Pinpoint the cell where the given text exists, returning its (x, y) midpoint coordinate. 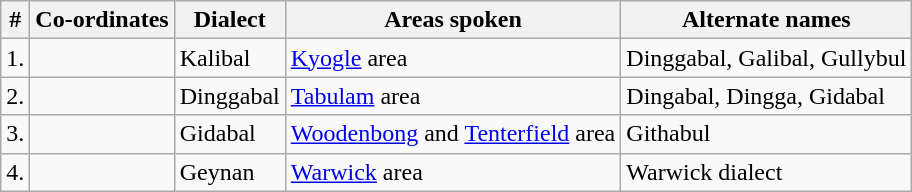
Dinggabal (230, 96)
Gidabal (230, 134)
2. (16, 96)
Kalibal (230, 58)
Dinggabal, Galibal, Gullybul (766, 58)
# (16, 20)
Tabulam area (453, 96)
Dialect (230, 20)
Warwick dialect (766, 172)
Warwick area (453, 172)
Geynan (230, 172)
Co-ordinates (102, 20)
Dingabal, Dingga, Gidabal (766, 96)
3. (16, 134)
Woodenbong and Tenterfield area (453, 134)
Kyogle area (453, 58)
4. (16, 172)
Alternate names (766, 20)
Areas spoken (453, 20)
Githabul (766, 134)
1. (16, 58)
